For the text-containing cell, return its midpoint in (X, Y) coordinate format. 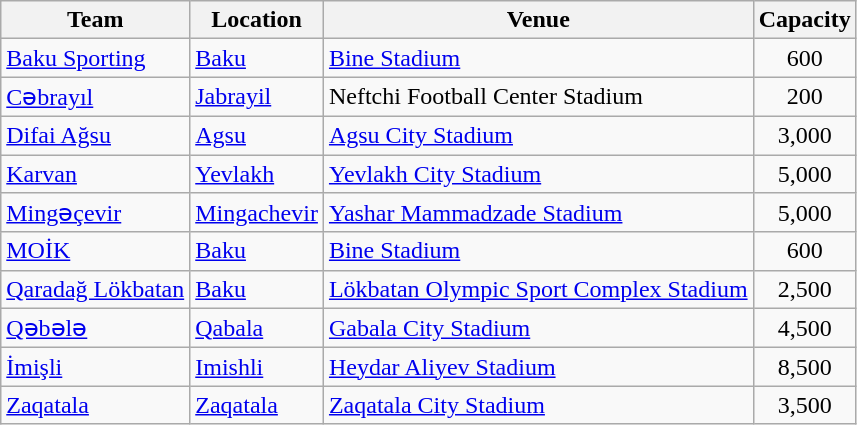
Cəbrayıl (96, 97)
4,500 (804, 328)
İmişli (96, 367)
Neftchi Football Center Stadium (538, 97)
Gabala City Stadium (538, 328)
Team (96, 20)
2,500 (804, 289)
Location (257, 20)
Baku Sporting (96, 58)
Mingəçevir (96, 213)
Agsu (257, 135)
Zaqatala City Stadium (538, 405)
Heydar Aliyev Stadium (538, 367)
Qaradağ Lökbatan (96, 289)
Mingachevir (257, 213)
3,000 (804, 135)
Jabrayil (257, 97)
200 (804, 97)
Difai Ağsu (96, 135)
Lökbatan Olympic Sport Complex Stadium (538, 289)
Qəbələ (96, 328)
3,500 (804, 405)
MOİK (96, 251)
Karvan (96, 173)
Yashar Mammadzade Stadium (538, 213)
Qabala (257, 328)
Imishli (257, 367)
8,500 (804, 367)
Yevlakh City Stadium (538, 173)
Venue (538, 20)
Capacity (804, 20)
Yevlakh (257, 173)
Agsu City Stadium (538, 135)
